Return [X, Y] of the center of cell containing provided text 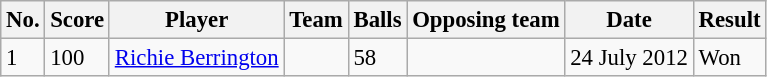
1 [23, 58]
Opposing team [486, 20]
58 [378, 58]
Team [316, 20]
Date [629, 20]
100 [78, 58]
Balls [378, 20]
Result [730, 20]
Player [196, 20]
Score [78, 20]
Won [730, 58]
No. [23, 20]
24 July 2012 [629, 58]
Richie Berrington [196, 58]
